Extract the [x, y] coordinate from the center of the cell holding the provided text.  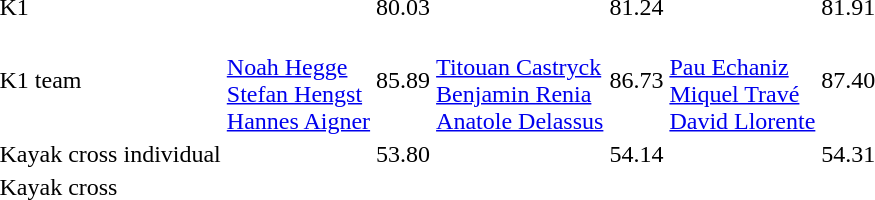
54.14 [636, 154]
85.89 [404, 80]
86.73 [636, 80]
53.80 [404, 154]
Pau EchanizMiquel TravéDavid Llorente [742, 80]
Noah HeggeStefan HengstHannes Aigner [298, 80]
Titouan CastryckBenjamin ReniaAnatole Delassus [520, 80]
